From the cell containing the given text, extract its center point as [x, y] coordinate. 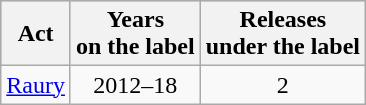
Raury [36, 85]
2012–18 [135, 85]
Act [36, 34]
Years on the label [135, 34]
2 [282, 85]
Releases under the label [282, 34]
